Identify which cell holds the provided text, then report its (x, y) central coordinate. 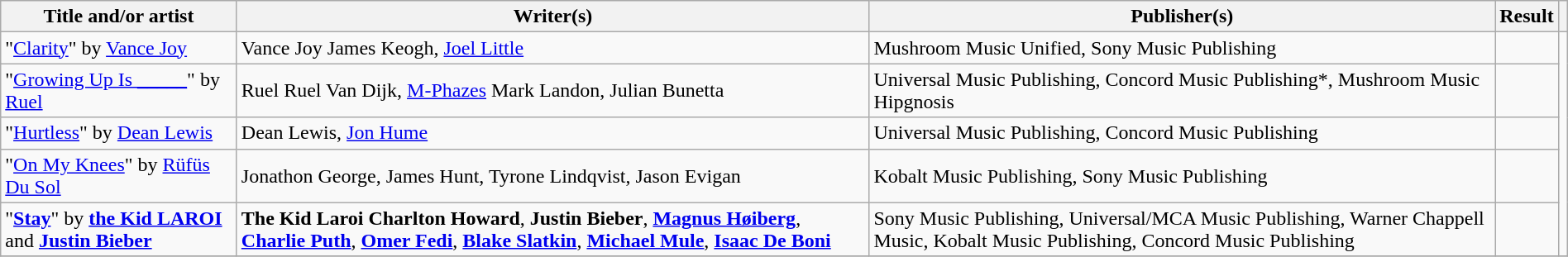
Mushroom Music Unified, Sony Music Publishing (1183, 48)
"Growing Up Is _____" by Ruel (119, 91)
Vance Joy James Keogh, Joel Little (552, 48)
The Kid Laroi Charlton Howard, Justin Bieber, Magnus Høiberg, Charlie Puth, Omer Fedi, Blake Slatkin, Michael Mule, Isaac De Boni (552, 230)
"On My Knees" by Rüfüs Du Sol (119, 175)
Publisher(s) (1183, 17)
"Hurtless" by Dean Lewis (119, 133)
Kobalt Music Publishing, Sony Music Publishing (1183, 175)
Result (1527, 17)
Jonathon George, James Hunt, Tyrone Lindqvist, Jason Evigan (552, 175)
Sony Music Publishing, Universal/MCA Music Publishing, Warner Chappell Music, Kobalt Music Publishing, Concord Music Publishing (1183, 230)
Writer(s) (552, 17)
Universal Music Publishing, Concord Music Publishing (1183, 133)
Title and/or artist (119, 17)
Ruel Ruel Van Dijk, M-Phazes Mark Landon, Julian Bunetta (552, 91)
"Clarity" by Vance Joy (119, 48)
Universal Music Publishing, Concord Music Publishing*, Mushroom Music Hipgnosis (1183, 91)
"Stay" by the Kid LAROI and Justin Bieber (119, 230)
Dean Lewis, Jon Hume (552, 133)
